Determine the (X, Y) coordinate at the center of the cell enclosing the given text.  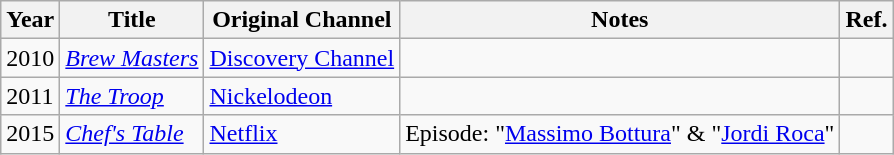
Notes (620, 20)
2015 (30, 134)
Nickelodeon (302, 96)
Title (132, 20)
2010 (30, 58)
Original Channel (302, 20)
Netflix (302, 134)
Ref. (866, 20)
Chef's Table (132, 134)
Year (30, 20)
Brew Masters (132, 58)
Discovery Channel (302, 58)
Episode: "Massimo Bottura" & "Jordi Roca" (620, 134)
2011 (30, 96)
The Troop (132, 96)
